For the text-containing cell, return its midpoint in [x, y] coordinate format. 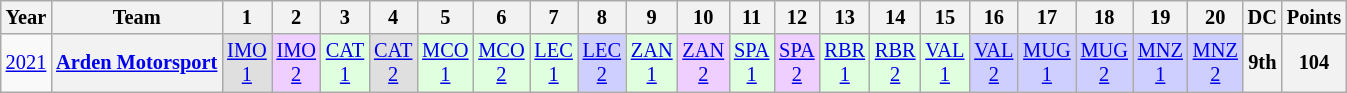
4 [393, 17]
MUG2 [1104, 63]
VAL2 [994, 63]
MNZ2 [1216, 63]
104 [1314, 63]
3 [345, 17]
14 [895, 17]
Points [1314, 17]
2 [296, 17]
MNZ1 [1160, 63]
RBR2 [895, 63]
9 [652, 17]
5 [445, 17]
1 [246, 17]
MCO2 [501, 63]
Team [136, 17]
VAL1 [944, 63]
LEC1 [554, 63]
MUG1 [1046, 63]
IMO2 [296, 63]
IMO1 [246, 63]
LEC2 [602, 63]
Arden Motorsport [136, 63]
SPA1 [752, 63]
CAT2 [393, 63]
RBR1 [844, 63]
SPA2 [796, 63]
11 [752, 17]
ZAN2 [703, 63]
7 [554, 17]
6 [501, 17]
8 [602, 17]
DC [1262, 17]
Year [26, 17]
12 [796, 17]
2021 [26, 63]
9th [1262, 63]
20 [1216, 17]
18 [1104, 17]
17 [1046, 17]
16 [994, 17]
10 [703, 17]
19 [1160, 17]
15 [944, 17]
MCO1 [445, 63]
CAT1 [345, 63]
13 [844, 17]
ZAN1 [652, 63]
